For the text-containing cell, return its midpoint in (X, Y) coordinate format. 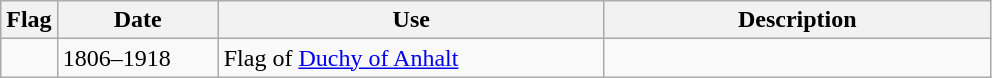
1806–1918 (138, 58)
Date (138, 20)
Use (411, 20)
Description (797, 20)
Flag of Duchy of Anhalt (411, 58)
Flag (29, 20)
